Detect which cell encompasses the target text, then output its (X, Y) center coordinate. 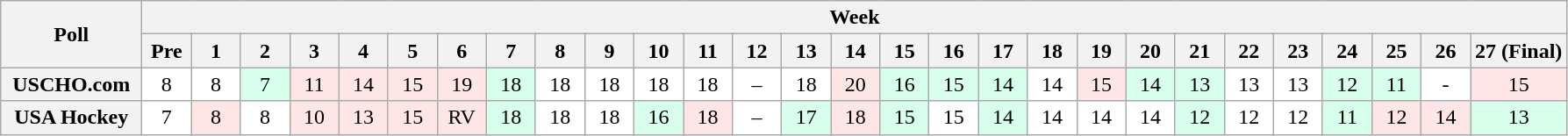
5 (412, 51)
1 (216, 51)
Week (855, 18)
RV (462, 118)
USCHO.com (72, 84)
Pre (167, 51)
22 (1249, 51)
2 (265, 51)
Poll (72, 34)
USA Hockey (72, 118)
9 (609, 51)
23 (1298, 51)
21 (1199, 51)
3 (314, 51)
6 (462, 51)
4 (363, 51)
- (1445, 84)
25 (1396, 51)
27 (Final) (1519, 51)
26 (1445, 51)
24 (1347, 51)
